Capture the cell that displays the provided text and extract its (X, Y) central coordinate. 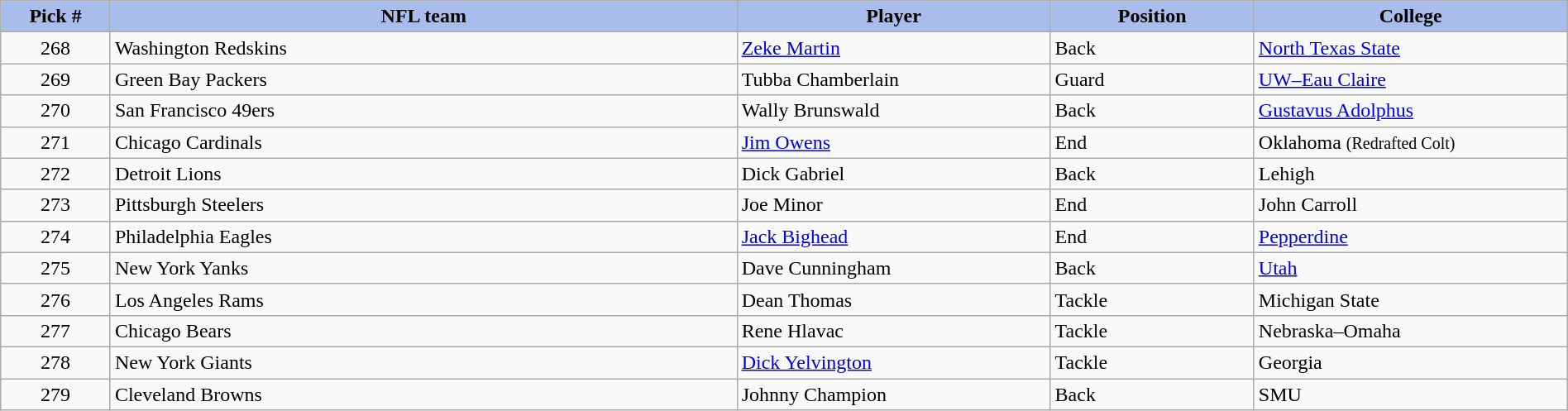
New York Yanks (423, 268)
Oklahoma (Redrafted Colt) (1411, 142)
Rene Hlavac (893, 331)
Lehigh (1411, 174)
Washington Redskins (423, 48)
Michigan State (1411, 299)
271 (56, 142)
Dick Gabriel (893, 174)
Joe Minor (893, 205)
Pittsburgh Steelers (423, 205)
268 (56, 48)
Player (893, 17)
Gustavus Adolphus (1411, 111)
Zeke Martin (893, 48)
279 (56, 394)
NFL team (423, 17)
Nebraska–Omaha (1411, 331)
278 (56, 362)
Dave Cunningham (893, 268)
Guard (1152, 79)
Georgia (1411, 362)
Utah (1411, 268)
Jack Bighead (893, 237)
275 (56, 268)
Wally Brunswald (893, 111)
276 (56, 299)
Jim Owens (893, 142)
Tubba Chamberlain (893, 79)
Dick Yelvington (893, 362)
Position (1152, 17)
Detroit Lions (423, 174)
277 (56, 331)
Pepperdine (1411, 237)
SMU (1411, 394)
College (1411, 17)
Pick # (56, 17)
Chicago Cardinals (423, 142)
273 (56, 205)
269 (56, 79)
Los Angeles Rams (423, 299)
Johnny Champion (893, 394)
270 (56, 111)
San Francisco 49ers (423, 111)
UW–Eau Claire (1411, 79)
272 (56, 174)
Cleveland Browns (423, 394)
Chicago Bears (423, 331)
New York Giants (423, 362)
274 (56, 237)
North Texas State (1411, 48)
Dean Thomas (893, 299)
John Carroll (1411, 205)
Green Bay Packers (423, 79)
Philadelphia Eagles (423, 237)
